Find where the given text appears and provide that cell's center as [x, y] coordinate. 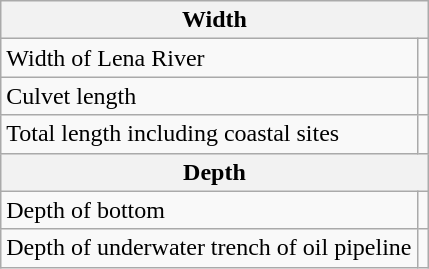
Width of Lena River [209, 58]
Depth of bottom [209, 210]
Depth of underwater trench of oil pipeline [209, 248]
Total length including coastal sites [209, 134]
Depth [214, 172]
Culvet length [209, 96]
Width [214, 20]
